Scan for the cell matching the given text and deliver its (X, Y) coordinate at center. 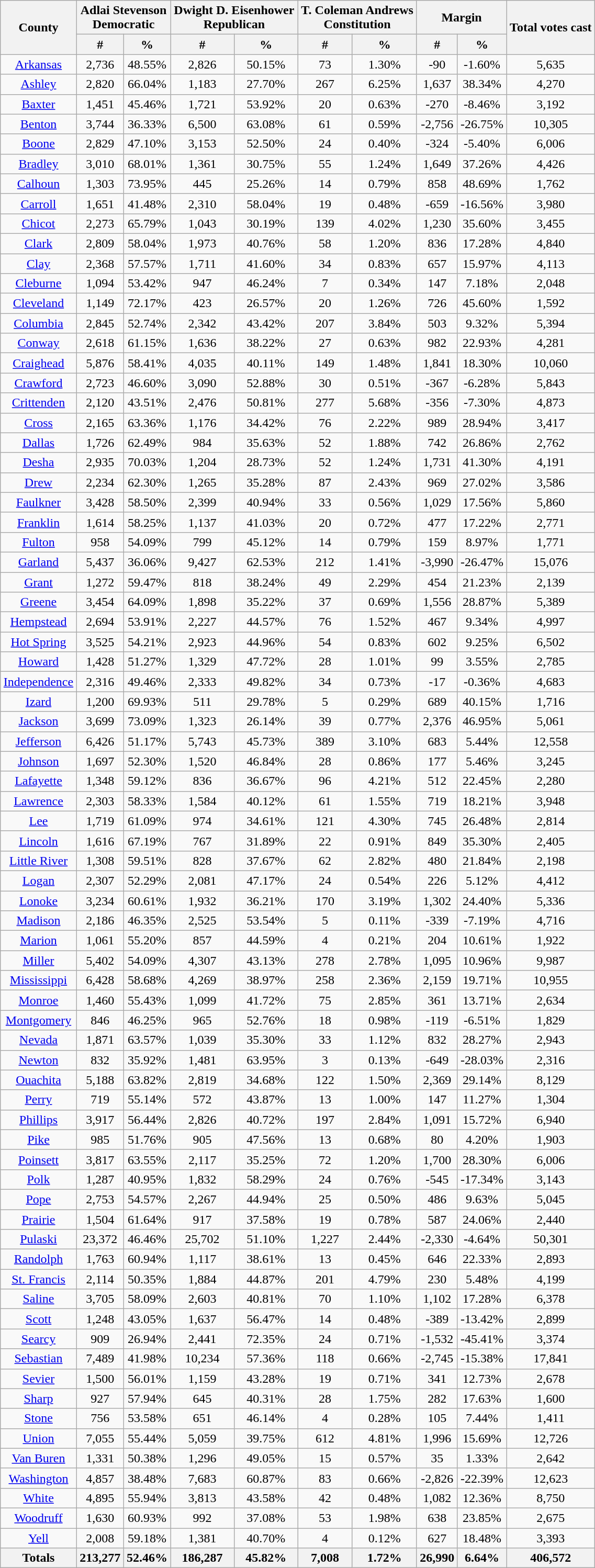
46.46% (147, 1239)
1,029 (437, 502)
Carroll (39, 204)
59.18% (147, 1538)
-119 (437, 1020)
1,102 (437, 1299)
30 (325, 383)
43.28% (266, 1379)
572 (203, 1100)
645 (203, 1398)
3,454 (100, 602)
2,762 (551, 443)
34.68% (266, 1080)
Howard (39, 662)
7.18% (482, 284)
5.46% (482, 761)
12,726 (551, 1438)
53.54% (266, 921)
41.72% (266, 1000)
56.47% (266, 1319)
159 (437, 542)
4.30% (384, 821)
41.48% (147, 204)
-15.38% (482, 1359)
1,996 (437, 1438)
31.89% (266, 841)
70 (325, 1299)
46.24% (266, 284)
-3,990 (437, 562)
53.91% (147, 622)
4,307 (203, 961)
23,372 (100, 1239)
0.72% (384, 522)
186,287 (203, 1558)
406,572 (551, 1558)
Crawford (39, 383)
60.87% (266, 1478)
0.57% (384, 1458)
12.36% (482, 1498)
61.64% (147, 1220)
1,584 (203, 801)
0.91% (384, 841)
1,884 (203, 1279)
7 (325, 284)
58.68% (147, 980)
3,153 (203, 144)
68.01% (147, 164)
1,329 (203, 662)
2,845 (100, 323)
72.17% (147, 303)
1,763 (100, 1259)
6.64% (482, 1558)
5,437 (100, 562)
587 (437, 1220)
1,829 (551, 1020)
63.08% (266, 124)
41.60% (266, 263)
44.96% (266, 642)
-324 (437, 144)
-339 (437, 921)
0.56% (384, 502)
80 (437, 1140)
40.76% (266, 243)
5,860 (551, 502)
17.56% (482, 502)
35 (437, 1458)
0.98% (384, 1020)
4,199 (551, 1279)
Marion (39, 941)
63.57% (147, 1040)
511 (203, 702)
1,832 (203, 1179)
2.43% (384, 482)
60.94% (147, 1259)
-17.34% (482, 1179)
50.38% (147, 1458)
36.06% (147, 562)
Crittenden (39, 403)
1,361 (203, 164)
22.45% (482, 781)
Monroe (39, 1000)
858 (437, 184)
35.92% (147, 1060)
2.44% (384, 1239)
2,476 (203, 403)
1,556 (437, 602)
29.14% (482, 1080)
3,428 (100, 502)
Pope (39, 1199)
258 (325, 980)
26.86% (482, 443)
38.97% (266, 980)
177 (437, 761)
170 (325, 900)
213,277 (100, 1558)
5,188 (100, 1080)
Conway (39, 343)
52.46% (147, 1558)
1,043 (203, 223)
49.05% (266, 1458)
467 (437, 622)
72.35% (266, 1339)
1,082 (437, 1498)
99 (437, 662)
1,762 (551, 184)
5,394 (551, 323)
2,899 (551, 1319)
2,943 (551, 1040)
1,308 (100, 861)
15.97% (482, 263)
9,987 (551, 961)
4.79% (384, 1279)
512 (437, 781)
Chicot (39, 223)
36.67% (266, 781)
Little River (39, 861)
121 (325, 821)
40.94% (266, 502)
66.04% (147, 84)
985 (100, 1140)
1.30% (384, 64)
2,785 (551, 662)
49.46% (147, 682)
3,192 (551, 104)
Nevada (39, 1040)
2.22% (384, 423)
947 (203, 284)
1.52% (384, 622)
15.69% (482, 1438)
4,716 (551, 921)
13.71% (482, 1000)
2,525 (203, 921)
2,008 (100, 1538)
Sebastian (39, 1359)
965 (203, 1020)
44.87% (266, 1279)
51.10% (266, 1239)
28.73% (266, 462)
-649 (437, 1060)
34.61% (266, 821)
2,186 (100, 921)
207 (325, 323)
49.82% (266, 682)
35.25% (266, 1159)
57.36% (266, 1359)
1.98% (384, 1518)
1,159 (203, 1379)
Izard (39, 702)
1,287 (100, 1179)
277 (325, 403)
-7.30% (482, 403)
5,843 (551, 383)
Totals (39, 1558)
3,817 (100, 1159)
2,227 (203, 622)
627 (437, 1538)
9.32% (482, 323)
1,922 (551, 941)
1.10% (384, 1299)
846 (100, 1020)
38.24% (266, 582)
5,059 (203, 1438)
-1,532 (437, 1339)
849 (437, 841)
1,227 (325, 1239)
Johnson (39, 761)
26.94% (147, 1339)
-16.56% (482, 204)
22.93% (482, 343)
8,129 (551, 1080)
2,120 (100, 403)
Grant (39, 582)
1,520 (203, 761)
2.84% (384, 1120)
1,095 (437, 961)
52.76% (266, 1020)
0.51% (384, 383)
52.29% (147, 881)
35.63% (266, 443)
-6.28% (482, 383)
Lonoke (39, 900)
2,829 (100, 144)
Cleburne (39, 284)
50.81% (266, 403)
0.77% (384, 721)
1,697 (100, 761)
39.75% (266, 1438)
0.45% (384, 1259)
26.57% (266, 303)
689 (437, 702)
27 (325, 343)
53.58% (147, 1418)
4.21% (384, 781)
Ashley (39, 84)
59.47% (147, 582)
Hempstead (39, 622)
4,269 (203, 980)
-7.19% (482, 921)
50.15% (266, 64)
44.59% (266, 941)
2,310 (203, 204)
683 (437, 741)
799 (203, 542)
2,440 (551, 1220)
38.48% (147, 1478)
43.51% (147, 403)
5,402 (100, 961)
46.35% (147, 921)
1,381 (203, 1538)
38.61% (266, 1259)
2,405 (551, 841)
-90 (437, 64)
25.26% (266, 184)
Calhoun (39, 184)
2,820 (100, 84)
0.69% (384, 602)
Total votes cast (551, 27)
1,296 (203, 1458)
5,336 (551, 900)
St. Francis (39, 1279)
10.61% (482, 941)
2,771 (551, 522)
958 (100, 542)
55.44% (147, 1438)
1,731 (437, 462)
2,399 (203, 502)
36.21% (266, 900)
Adlai StevensonDemocratic (124, 18)
2,333 (203, 682)
1,592 (551, 303)
Arkansas (39, 64)
1,721 (203, 104)
2,441 (203, 1339)
17.22% (482, 522)
35.28% (266, 482)
2,618 (100, 343)
64.09% (147, 602)
2,165 (100, 423)
989 (437, 423)
2,273 (100, 223)
Polk (39, 1179)
55.94% (147, 1498)
37.67% (266, 861)
67.19% (147, 841)
42 (325, 1498)
1,973 (203, 243)
52.50% (266, 144)
1,117 (203, 1259)
21.84% (482, 861)
Lawrence (39, 801)
Woodruff (39, 1518)
43.58% (266, 1498)
58.41% (147, 363)
Bradley (39, 164)
1,039 (203, 1040)
Lincoln (39, 841)
5,045 (551, 1199)
-6.51% (482, 1020)
2,114 (100, 1279)
50,301 (551, 1239)
Craighead (39, 363)
18.48% (482, 1538)
Faulkner (39, 502)
1,932 (203, 900)
-28.03% (482, 1060)
0.50% (384, 1199)
58.09% (147, 1299)
-22.39% (482, 1478)
50.35% (147, 1279)
Cleveland (39, 303)
-45.41% (482, 1339)
1,348 (100, 781)
-270 (437, 104)
1,898 (203, 602)
0.29% (384, 702)
51.27% (147, 662)
Montgomery (39, 1020)
41.03% (266, 522)
54.57% (147, 1199)
0.13% (384, 1060)
2,369 (437, 1080)
2,642 (551, 1458)
4,997 (551, 622)
3,744 (100, 124)
60.93% (147, 1518)
37 (325, 602)
51.76% (147, 1140)
27.70% (266, 84)
2,736 (100, 64)
1.00% (384, 1100)
1,230 (437, 223)
57.94% (147, 1398)
3.55% (482, 662)
Logan (39, 881)
Stone (39, 1418)
T. Coleman AndrewsConstitution (357, 18)
3,245 (551, 761)
282 (437, 1398)
County (39, 27)
Columbia (39, 323)
1,726 (100, 443)
612 (325, 1438)
27.02% (482, 482)
6,428 (100, 980)
3,525 (100, 642)
34.42% (266, 423)
602 (437, 642)
Madison (39, 921)
3,948 (551, 801)
63.82% (147, 1080)
Van Buren (39, 1458)
47.17% (266, 881)
Dwight D. EisenhowerRepublican (234, 18)
486 (437, 1199)
1,183 (203, 84)
1,204 (203, 462)
9.25% (482, 642)
1,630 (100, 1518)
73.95% (147, 184)
1,651 (100, 204)
2,923 (203, 642)
0.21% (384, 941)
57.57% (147, 263)
7,683 (203, 1478)
Ouachita (39, 1080)
40.70% (266, 1538)
28.87% (482, 602)
3,699 (100, 721)
1,331 (100, 1458)
-26.47% (482, 562)
41.30% (482, 462)
726 (437, 303)
25 (325, 1199)
-2,330 (437, 1239)
1,323 (203, 721)
6,502 (551, 642)
2,678 (551, 1379)
7,489 (100, 1359)
53.42% (147, 284)
389 (325, 741)
56.01% (147, 1379)
0.76% (384, 1179)
767 (203, 841)
17.63% (482, 1398)
62 (325, 861)
48.69% (482, 184)
37.26% (482, 164)
1.48% (384, 363)
1.72% (384, 1558)
45.60% (482, 303)
-1.60% (482, 64)
969 (437, 482)
3,374 (551, 1339)
Poinsett (39, 1159)
25,702 (203, 1239)
40.95% (147, 1179)
7,055 (100, 1438)
43.13% (266, 961)
-356 (437, 403)
Randolph (39, 1259)
41.98% (147, 1359)
6.25% (384, 84)
6,426 (100, 741)
4,113 (551, 263)
2.29% (384, 582)
4,191 (551, 462)
53.92% (266, 104)
6,500 (203, 124)
984 (203, 443)
18.21% (482, 801)
1.41% (384, 562)
212 (325, 562)
423 (203, 303)
37.58% (266, 1220)
4,895 (100, 1498)
105 (437, 1418)
10,305 (551, 124)
2,603 (203, 1299)
0.54% (384, 881)
59.51% (147, 861)
-2,826 (437, 1478)
Fulton (39, 542)
52.30% (147, 761)
226 (437, 881)
Dallas (39, 443)
4.02% (384, 223)
1,614 (100, 522)
62.30% (147, 482)
1,700 (437, 1159)
Mississippi (39, 980)
1,716 (551, 702)
44.94% (266, 1199)
5,876 (100, 363)
638 (437, 1518)
Sharp (39, 1398)
55 (325, 164)
28.94% (482, 423)
1,200 (100, 702)
Saline (39, 1299)
909 (100, 1339)
2,267 (203, 1199)
26.48% (482, 821)
26.14% (266, 721)
Newton (39, 1060)
11.27% (482, 1100)
15,076 (551, 562)
480 (437, 861)
56.44% (147, 1120)
2,342 (203, 323)
15 (325, 1458)
Washington (39, 1478)
19.71% (482, 980)
2,198 (551, 861)
1,771 (551, 542)
1,099 (203, 1000)
Yell (39, 1538)
503 (437, 323)
58.25% (147, 522)
917 (203, 1220)
47.72% (266, 662)
Hot Spring (39, 642)
Pike (39, 1140)
-13.42% (482, 1319)
29.78% (266, 702)
4,873 (551, 403)
0.86% (384, 761)
3,586 (551, 482)
-659 (437, 204)
1.12% (384, 1040)
341 (437, 1379)
24.06% (482, 1220)
72 (325, 1159)
58.33% (147, 801)
4.20% (482, 1140)
2,694 (100, 622)
70.03% (147, 462)
1.33% (482, 1458)
47.56% (266, 1140)
35.22% (266, 602)
2.82% (384, 861)
38.22% (266, 343)
43.87% (266, 1100)
Prairie (39, 1220)
58 (325, 243)
43.05% (147, 1319)
905 (203, 1140)
8,750 (551, 1498)
55.43% (147, 1000)
1,094 (100, 284)
10.96% (482, 961)
22 (325, 841)
-367 (437, 383)
2,893 (551, 1259)
1,719 (100, 821)
927 (100, 1398)
Perry (39, 1100)
2,159 (437, 980)
23.85% (482, 1518)
204 (437, 941)
46.95% (482, 721)
54.21% (147, 642)
1,265 (203, 482)
974 (203, 821)
1,636 (203, 343)
2,723 (100, 383)
8.97% (482, 542)
139 (325, 223)
1.50% (384, 1080)
52.88% (266, 383)
5.12% (482, 881)
18 (325, 1020)
40.72% (266, 1120)
6,940 (551, 1120)
Franklin (39, 522)
Boone (39, 144)
Scott (39, 1319)
47.10% (147, 144)
2,675 (551, 1518)
149 (325, 363)
Lee (39, 821)
4,426 (551, 164)
-8.46% (482, 104)
-4.64% (482, 1239)
Clay (39, 263)
1,903 (551, 1140)
Cross (39, 423)
0.12% (384, 1538)
46.60% (147, 383)
40.11% (266, 363)
5,061 (551, 721)
3,090 (203, 383)
197 (325, 1120)
201 (325, 1279)
2,634 (551, 1000)
0.59% (384, 124)
4,857 (100, 1478)
Phillips (39, 1120)
0.34% (384, 284)
3,455 (551, 223)
Pulaski (39, 1239)
12,558 (551, 741)
4,281 (551, 343)
54 (325, 642)
30.75% (266, 164)
3,010 (100, 164)
-545 (437, 1179)
63.95% (266, 1060)
122 (325, 1080)
36.33% (147, 124)
62.53% (266, 562)
4,035 (203, 363)
1.88% (384, 443)
756 (100, 1418)
3,417 (551, 423)
3,813 (203, 1498)
2.85% (384, 1000)
6,378 (551, 1299)
Union (39, 1438)
2,117 (203, 1159)
5.48% (482, 1279)
3.10% (384, 741)
75 (325, 1000)
96 (325, 781)
477 (437, 522)
2,234 (100, 482)
454 (437, 582)
0.78% (384, 1220)
3.84% (384, 323)
49 (325, 582)
-17 (437, 682)
3,705 (100, 1299)
1,500 (100, 1379)
5,389 (551, 602)
10,060 (551, 363)
46.84% (266, 761)
65.79% (147, 223)
1,428 (100, 662)
-2,756 (437, 124)
59.12% (147, 781)
26,990 (437, 1558)
10,234 (203, 1359)
45.82% (266, 1558)
12,623 (551, 1478)
3 (325, 1060)
1.01% (384, 662)
Drew (39, 482)
Benton (39, 124)
1.75% (384, 1398)
2,303 (100, 801)
-389 (437, 1319)
0.11% (384, 921)
5.44% (482, 741)
2.36% (384, 980)
Sevier (39, 1379)
51.17% (147, 741)
0.28% (384, 1418)
828 (203, 861)
1,149 (100, 303)
-0.36% (482, 682)
818 (203, 582)
40.31% (266, 1398)
30.19% (266, 223)
Searcy (39, 1339)
7,008 (325, 1558)
2,048 (551, 284)
White (39, 1498)
2,081 (203, 881)
60.61% (147, 900)
Garland (39, 562)
1,649 (437, 164)
Clark (39, 243)
1,600 (551, 1398)
39 (325, 721)
Independence (39, 682)
657 (437, 263)
Jefferson (39, 741)
3,917 (100, 1120)
43.42% (266, 323)
63.36% (147, 423)
28.30% (482, 1159)
1,460 (100, 1000)
982 (437, 343)
Desha (39, 462)
1.55% (384, 801)
0.40% (384, 144)
646 (437, 1259)
857 (203, 941)
1,248 (100, 1319)
278 (325, 961)
3,143 (551, 1179)
24.40% (482, 900)
40.15% (482, 702)
55.14% (147, 1100)
2,376 (437, 721)
37.08% (266, 1518)
12.73% (482, 1379)
2.78% (384, 961)
Greene (39, 602)
1,504 (100, 1220)
1,451 (100, 104)
18.30% (482, 363)
745 (437, 821)
0.68% (384, 1140)
4,840 (551, 243)
0.73% (384, 682)
45.12% (266, 542)
2,819 (203, 1080)
21.23% (482, 582)
40.12% (266, 801)
73.09% (147, 721)
1.26% (384, 303)
45.46% (147, 104)
1,711 (203, 263)
4,683 (551, 682)
63.55% (147, 1159)
2,935 (100, 462)
52.74% (147, 323)
83 (325, 1478)
4,270 (551, 84)
5,743 (203, 741)
15.72% (482, 1120)
1,176 (203, 423)
2,368 (100, 263)
22.33% (482, 1259)
Jackson (39, 721)
3,393 (551, 1538)
2,814 (551, 821)
-5.40% (482, 144)
1,616 (100, 841)
-26.75% (482, 124)
3,980 (551, 204)
361 (437, 1000)
5,635 (551, 64)
46.25% (147, 1020)
61.09% (147, 821)
58.29% (266, 1179)
651 (203, 1418)
44.57% (266, 622)
Baxter (39, 104)
9.34% (482, 622)
Margin (462, 18)
46.14% (266, 1418)
742 (437, 443)
1,303 (100, 184)
87 (325, 482)
1,871 (100, 1040)
230 (437, 1279)
10,955 (551, 980)
28.27% (482, 1040)
7.44% (482, 1418)
2,139 (551, 582)
Miller (39, 961)
53 (325, 1518)
1,841 (437, 363)
40.81% (266, 1299)
58.50% (147, 502)
2,809 (100, 243)
35.60% (482, 223)
Lafayette (39, 781)
61.15% (147, 343)
1,302 (437, 900)
267 (325, 84)
1,137 (203, 522)
48.55% (147, 64)
1,272 (100, 582)
3,234 (100, 900)
9.63% (482, 1199)
9,427 (203, 562)
1,061 (100, 941)
2,307 (100, 881)
118 (325, 1359)
3.19% (384, 900)
55.20% (147, 941)
2,753 (100, 1199)
45.73% (266, 741)
1,304 (551, 1100)
73 (325, 64)
17,841 (551, 1359)
69.93% (147, 702)
445 (203, 184)
1,481 (203, 1060)
38.34% (482, 84)
62.49% (147, 443)
1,411 (551, 1418)
992 (203, 1518)
-2,745 (437, 1359)
5.68% (384, 403)
2,280 (551, 781)
1,091 (437, 1120)
4.81% (384, 1438)
4,412 (551, 881)
